Search for the cell housing the specified text and yield its (x, y) center coordinate. 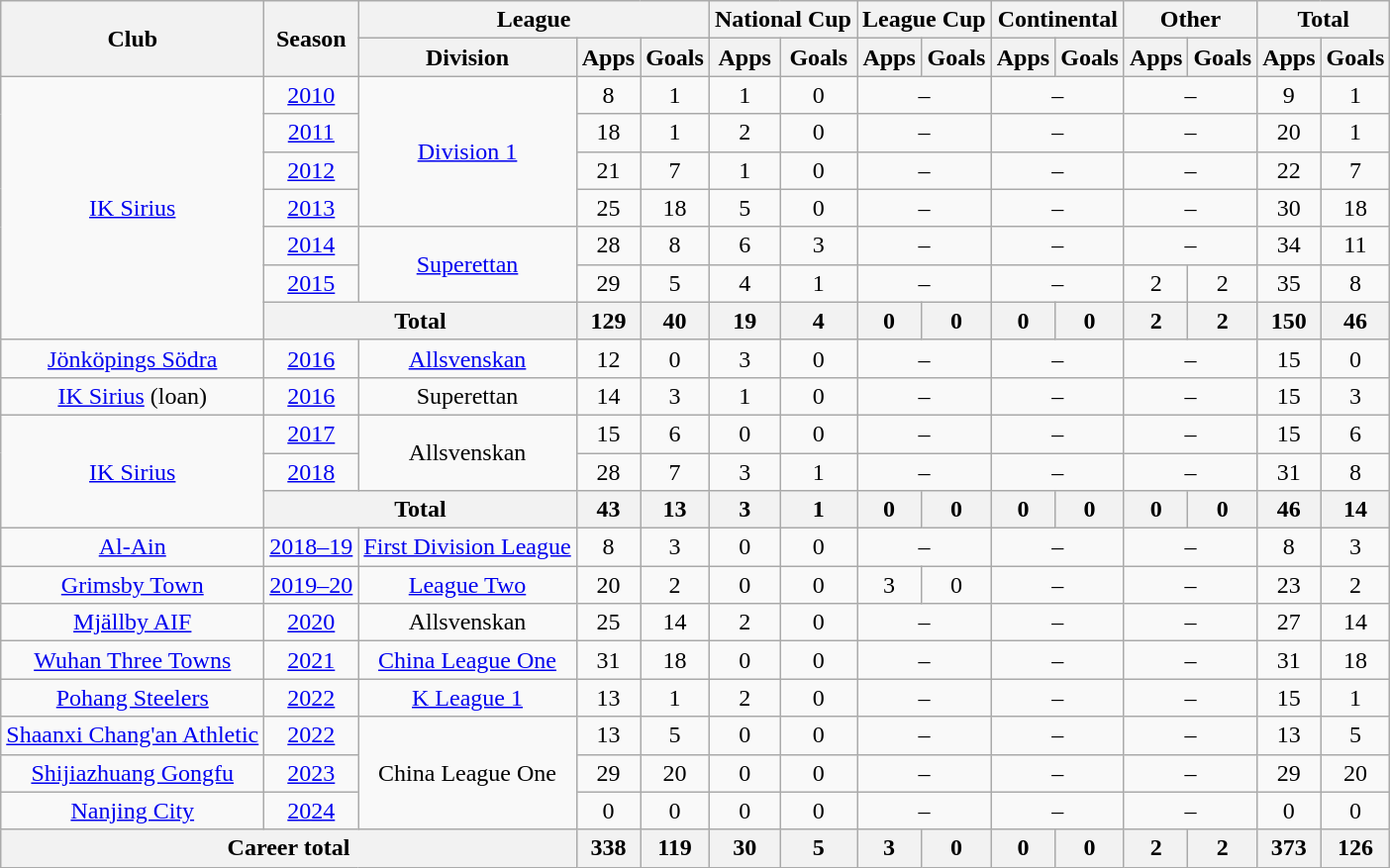
2013 (311, 208)
Grimsby Town (133, 585)
Division (467, 57)
Al-Ain (133, 547)
League (535, 20)
2014 (311, 245)
27 (1289, 623)
2024 (311, 811)
2018 (311, 472)
119 (675, 848)
IK Sirius (loan) (133, 396)
129 (608, 321)
2010 (311, 95)
Division 1 (467, 151)
373 (1289, 848)
Club (133, 39)
12 (608, 358)
Jönköpings Södra (133, 358)
K League 1 (467, 698)
League Cup (925, 20)
2021 (311, 660)
43 (608, 510)
Season (311, 39)
Shijiazhuang Gongfu (133, 773)
35 (1289, 283)
First Division League (467, 547)
2011 (311, 133)
9 (1289, 95)
Shaanxi Chang'an Athletic (133, 735)
22 (1289, 170)
Nanjing City (133, 811)
2018–19 (311, 547)
Pohang Steelers (133, 698)
11 (1355, 245)
21 (608, 170)
40 (675, 321)
2020 (311, 623)
34 (1289, 245)
Mjällby AIF (133, 623)
National Cup (782, 20)
2019–20 (311, 585)
League Two (467, 585)
23 (1289, 585)
150 (1289, 321)
2017 (311, 434)
2023 (311, 773)
2015 (311, 283)
2012 (311, 170)
338 (608, 848)
Continental (1057, 20)
19 (745, 321)
Other (1190, 20)
Wuhan Three Towns (133, 660)
126 (1355, 848)
Career total (289, 848)
